Determine the [x, y] coordinate at the center of the cell enclosing the given text.  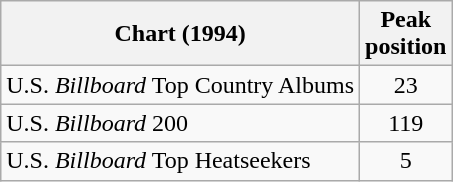
U.S. Billboard 200 [180, 123]
U.S. Billboard Top Country Albums [180, 85]
Chart (1994) [180, 34]
5 [406, 161]
U.S. Billboard Top Heatseekers [180, 161]
23 [406, 85]
119 [406, 123]
Peakposition [406, 34]
